Output the [x, y] coordinate of the center of the cell containing the given text.  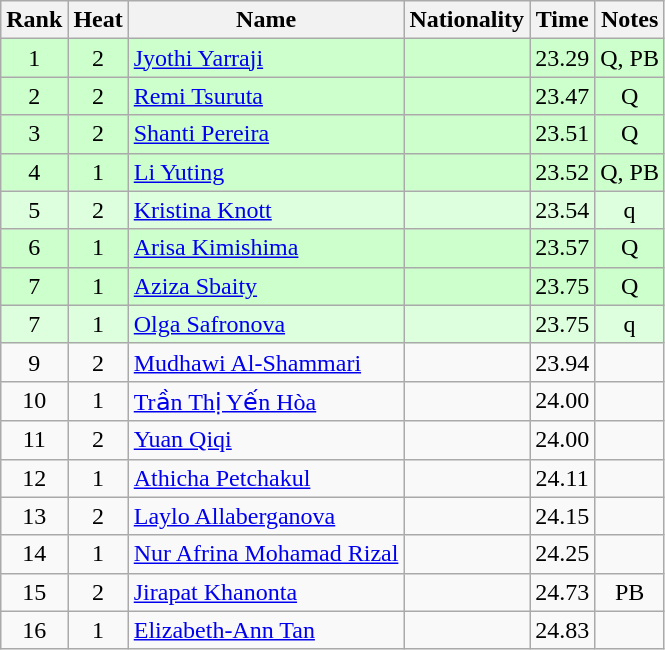
Jirapat Khanonta [266, 592]
Mudhawi Al-Shammari [266, 362]
23.29 [562, 58]
Athicha Petchakul [266, 478]
13 [34, 516]
Li Yuting [266, 172]
24.11 [562, 478]
24.25 [562, 554]
Notes [630, 20]
12 [34, 478]
4 [34, 172]
11 [34, 440]
16 [34, 630]
Jyothi Yarraji [266, 58]
Elizabeth-Ann Tan [266, 630]
Laylo Allaberganova [266, 516]
Nationality [467, 20]
Time [562, 20]
Heat [98, 20]
5 [34, 210]
24.15 [562, 516]
6 [34, 248]
23.47 [562, 96]
Nur Afrina Mohamad Rizal [266, 554]
23.94 [562, 362]
Rank [34, 20]
14 [34, 554]
Trần Thị Yến Hòa [266, 401]
23.57 [562, 248]
9 [34, 362]
23.54 [562, 210]
PB [630, 592]
10 [34, 401]
15 [34, 592]
23.51 [562, 134]
Name [266, 20]
Olga Safronova [266, 324]
24.83 [562, 630]
Shanti Pereira [266, 134]
24.73 [562, 592]
Yuan Qiqi [266, 440]
3 [34, 134]
Aziza Sbaity [266, 286]
Arisa Kimishima [266, 248]
Kristina Knott [266, 210]
Remi Tsuruta [266, 96]
23.52 [562, 172]
